Pinpoint the cell where the given text exists, returning its [X, Y] midpoint coordinate. 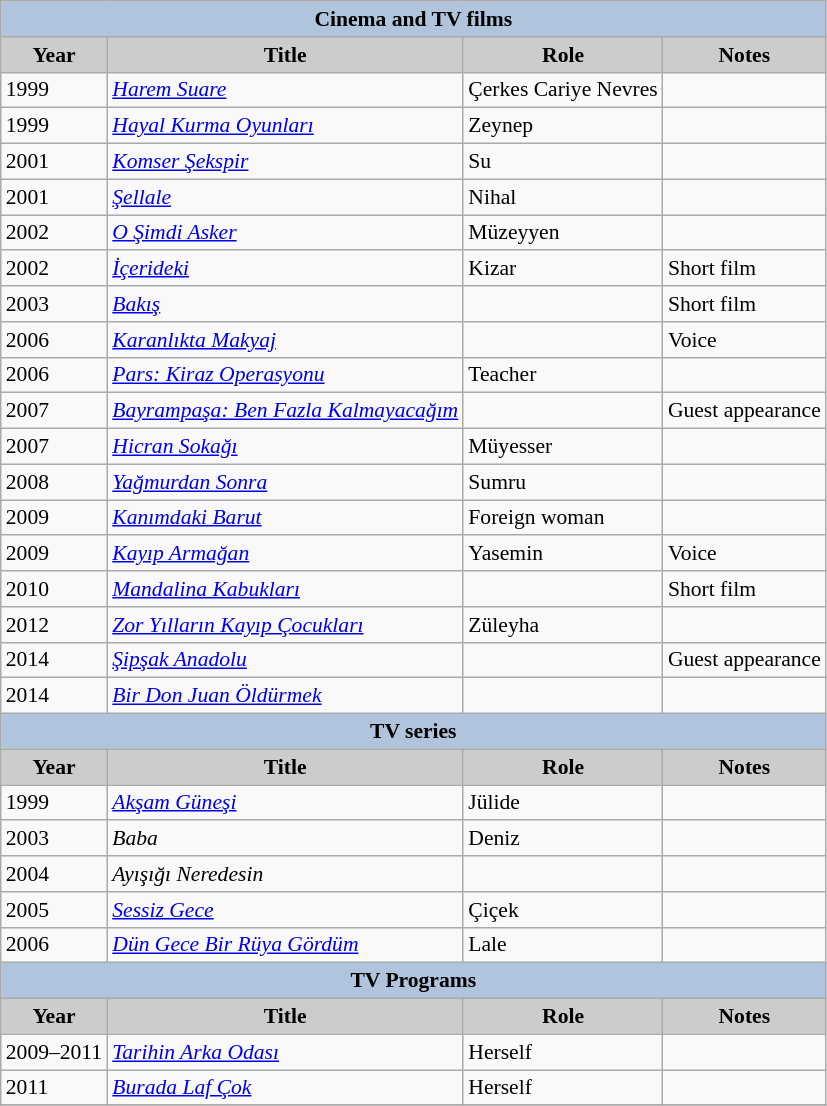
2008 [54, 482]
Kayıp Armağan [285, 554]
Lale [563, 945]
Pars: Kiraz Operasyonu [285, 375]
Sessiz Gece [285, 910]
Jülide [563, 803]
Dün Gece Bir Rüya Gördüm [285, 945]
Baba [285, 839]
Komser Şekspir [285, 162]
O Şimdi Asker [285, 233]
Sumru [563, 482]
Akşam Güneşi [285, 803]
Su [563, 162]
Müyesser [563, 447]
Zor Yılların Kayıp Çocukları [285, 625]
Deniz [563, 839]
TV series [414, 732]
İçerideki [285, 269]
Harem Suare [285, 90]
Ayışığı Neredesin [285, 874]
2012 [54, 625]
Müzeyyen [563, 233]
Kizar [563, 269]
Hicran Sokağı [285, 447]
2011 [54, 1088]
Cinema and TV films [414, 19]
Karanlıkta Makyaj [285, 340]
Yasemin [563, 554]
Teacher [563, 375]
Züleyha [563, 625]
Foreign woman [563, 518]
Bir Don Juan Öldürmek [285, 696]
2004 [54, 874]
Hayal Kurma Oyunları [285, 126]
Yağmurdan Sonra [285, 482]
Çerkes Cariye Nevres [563, 90]
Zeynep [563, 126]
Bakış [285, 304]
Nihal [563, 197]
Şellale [285, 197]
Şipşak Anadolu [285, 660]
Burada Laf Çok [285, 1088]
TV Programs [414, 981]
Kanımdaki Barut [285, 518]
Tarihin Arka Odası [285, 1052]
Çiçek [563, 910]
Bayrampaşa: Ben Fazla Kalmayacağım [285, 411]
2009–2011 [54, 1052]
Mandalina Kabukları [285, 589]
2005 [54, 910]
2010 [54, 589]
